Return the [X, Y] coordinate for the center point of the cell that contains the specified text.  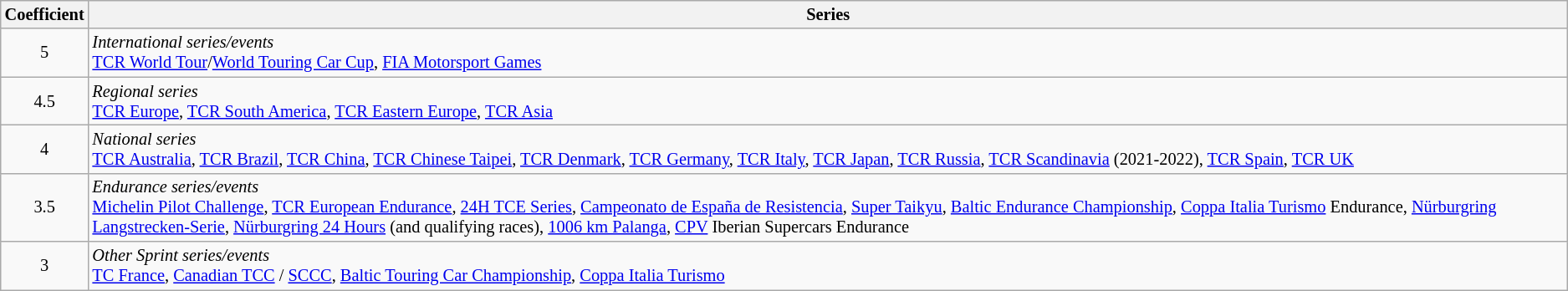
3.5 [45, 207]
Other Sprint series/eventsTC France, Canadian TCC / SCCC, Baltic Touring Car Championship, Coppa Italia Turismo [828, 266]
4 [45, 149]
4.5 [45, 101]
Regional seriesTCR Europe, TCR South America, TCR Eastern Europe, TCR Asia [828, 101]
International series/eventsTCR World Tour/World Touring Car Cup, FIA Motorsport Games [828, 53]
Coefficient [45, 14]
3 [45, 266]
5 [45, 53]
Series [828, 14]
